Output the (x, y) coordinate of the center of the cell containing the given text.  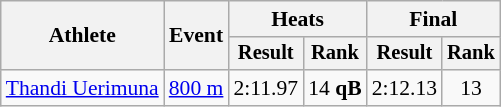
Final (434, 19)
Heats (297, 19)
14 qB (335, 88)
2:11.97 (266, 88)
13 (471, 88)
800 m (196, 88)
Event (196, 36)
Thandi Uerimuna (82, 88)
Athlete (82, 36)
2:12.13 (404, 88)
